From the cell containing the given text, extract its center point as (x, y) coordinate. 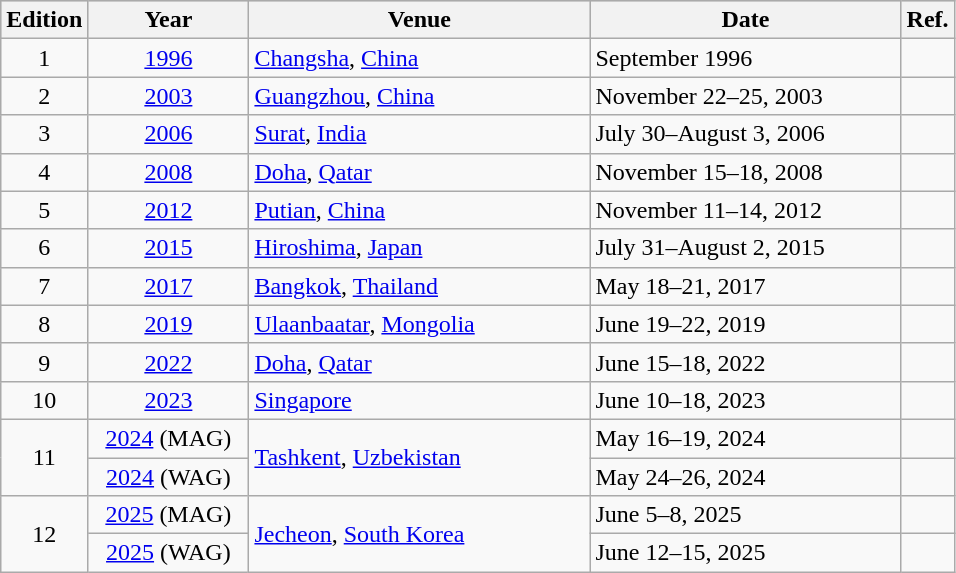
10 (44, 400)
2008 (168, 172)
2023 (168, 400)
Changsha, China (420, 58)
8 (44, 324)
2006 (168, 134)
2019 (168, 324)
May 18–21, 2017 (746, 286)
June 5–8, 2025 (746, 515)
November 11–14, 2012 (746, 210)
Year (168, 20)
September 1996 (746, 58)
November 15–18, 2008 (746, 172)
May 16–19, 2024 (746, 438)
3 (44, 134)
5 (44, 210)
2015 (168, 248)
9 (44, 362)
July 30–August 3, 2006 (746, 134)
Date (746, 20)
2025 (WAG) (168, 553)
7 (44, 286)
12 (44, 534)
2 (44, 96)
June 15–18, 2022 (746, 362)
Hiroshima, Japan (420, 248)
2025 (MAG) (168, 515)
1996 (168, 58)
2003 (168, 96)
Venue (420, 20)
May 24–26, 2024 (746, 477)
11 (44, 457)
June 12–15, 2025 (746, 553)
4 (44, 172)
Surat, India (420, 134)
June 10–18, 2023 (746, 400)
Edition (44, 20)
November 22–25, 2003 (746, 96)
Tashkent, Uzbekistan (420, 457)
Ref. (928, 20)
2022 (168, 362)
2024 (WAG) (168, 477)
1 (44, 58)
2012 (168, 210)
Jecheon, South Korea (420, 534)
6 (44, 248)
July 31–August 2, 2015 (746, 248)
Bangkok, Thailand (420, 286)
2017 (168, 286)
June 19–22, 2019 (746, 324)
Putian, China (420, 210)
2024 (MAG) (168, 438)
Ulaanbaatar, Mongolia (420, 324)
Guangzhou, China (420, 96)
Singapore (420, 400)
